Pinpoint the cell where the given text exists, returning its (x, y) midpoint coordinate. 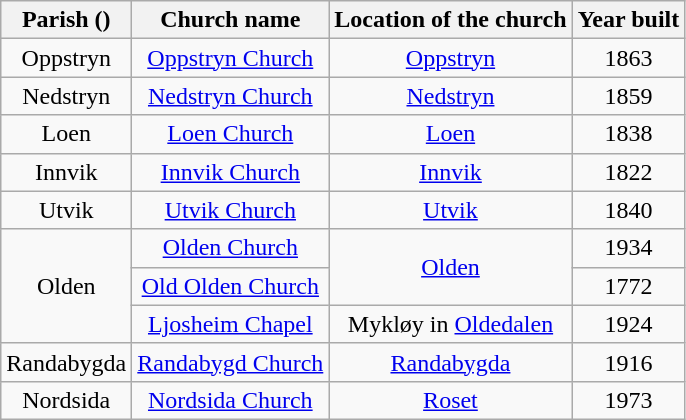
Nedstryn Church (230, 96)
Innvik Church (230, 172)
Ljosheim Chapel (230, 324)
Roset (450, 400)
1822 (628, 172)
Location of the church (450, 20)
Old Olden Church (230, 286)
Church name (230, 20)
Olden Church (230, 248)
Nordsida Church (230, 400)
1973 (628, 400)
Oppstryn Church (230, 58)
1772 (628, 286)
Year built (628, 20)
Utvik Church (230, 210)
1924 (628, 324)
1838 (628, 134)
1840 (628, 210)
1916 (628, 362)
1863 (628, 58)
1859 (628, 96)
1934 (628, 248)
Parish () (66, 20)
Nordsida (66, 400)
Loen Church (230, 134)
Mykløy in Oldedalen (450, 324)
Randabygd Church (230, 362)
